Provide the (X, Y) coordinate of the cell's center where the given text is located.  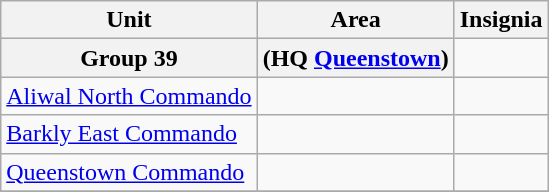
Group 39 (129, 58)
(HQ Queenstown) (356, 58)
Barkly East Commando (129, 134)
Unit (129, 20)
Insignia (501, 20)
Area (356, 20)
Aliwal North Commando (129, 96)
Queenstown Commando (129, 172)
